Find where the given text appears and provide that cell's center as [X, Y] coordinate. 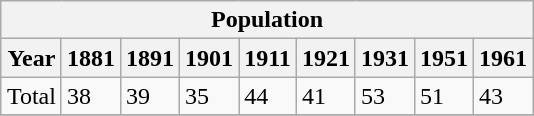
1881 [90, 58]
Total [31, 96]
51 [444, 96]
41 [326, 96]
1901 [210, 58]
1931 [384, 58]
1921 [326, 58]
1961 [504, 58]
Year [31, 58]
1911 [268, 58]
53 [384, 96]
44 [268, 96]
43 [504, 96]
1891 [150, 58]
35 [210, 96]
1951 [444, 58]
Population [266, 20]
39 [150, 96]
38 [90, 96]
